Return the [x, y] coordinate for the center point of the cell that contains the specified text.  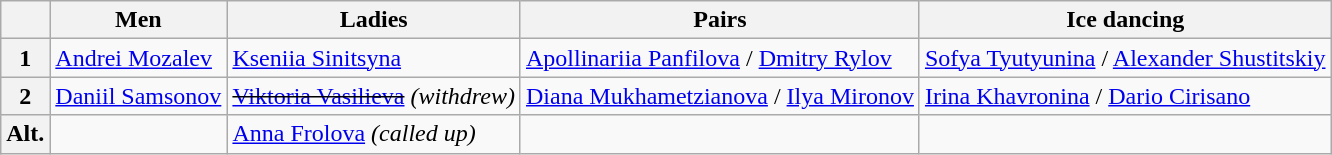
Daniil Samsonov [138, 96]
Men [138, 20]
Ladies [374, 20]
Pairs [720, 20]
Andrei Mozalev [138, 58]
Apollinariia Panfilova / Dmitry Rylov [720, 58]
2 [26, 96]
Anna Frolova (called up) [374, 134]
Ice dancing [1125, 20]
Kseniia Sinitsyna [374, 58]
Sofya Tyutyunina / Alexander Shustitskiy [1125, 58]
Diana Mukhametzianova / Ilya Mironov [720, 96]
1 [26, 58]
Irina Khavronina / Dario Cirisano [1125, 96]
Viktoria Vasilieva (withdrew) [374, 96]
Alt. [26, 134]
